Determine the [x, y] coordinate at the center of the cell enclosing the given text.  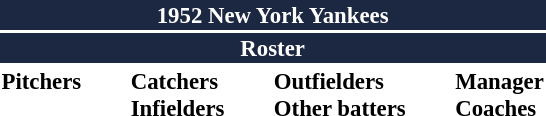
Roster [272, 48]
1952 New York Yankees [272, 15]
